Locate the cell with the specified text and output its [x, y] center coordinate. 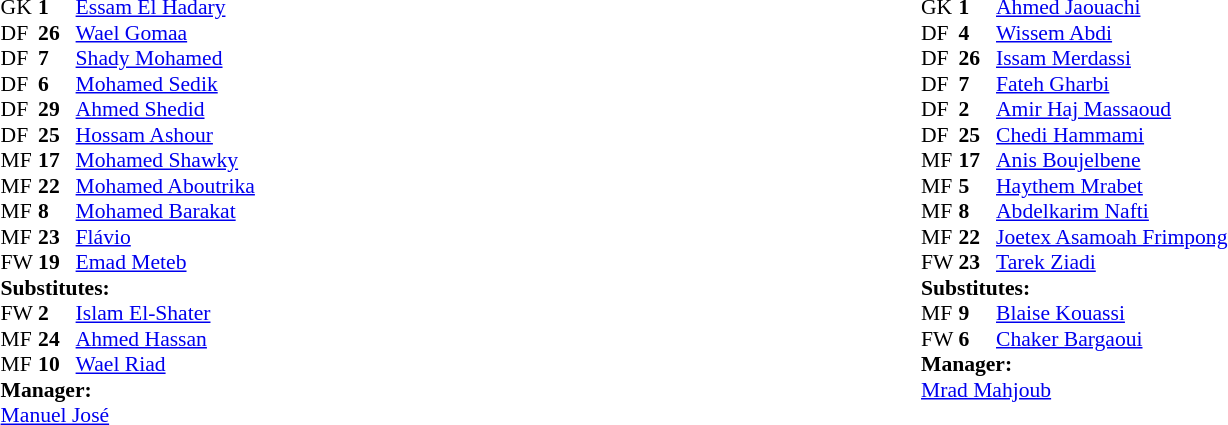
Mohamed Sedik [166, 84]
19 [57, 263]
Hossam Ashour [166, 135]
5 [978, 186]
Tarek Ziadi [1112, 263]
Blaise Kouassi [1112, 313]
Anis Boujelbene [1112, 161]
4 [978, 33]
Issam Merdassi [1112, 59]
Mohamed Aboutrika [166, 186]
Islam El-Shater [166, 313]
Mrad Mahjoub [1074, 390]
Mohamed Barakat [166, 211]
Chedi Hammami [1112, 135]
Fateh Gharbi [1112, 84]
Abdelkarim Nafti [1112, 211]
24 [57, 339]
Mohamed Shawky [166, 161]
29 [57, 109]
Ahmed Hassan [166, 339]
Wissem Abdi [1112, 33]
Haythem Mrabet [1112, 186]
Flávio [166, 237]
Joetex Asamoah Frimpong [1112, 237]
Amir Haj Massaoud [1112, 109]
Emad Meteb [166, 263]
Wael Gomaa [166, 33]
Chaker Bargaoui [1112, 339]
Ahmed Shedid [166, 109]
9 [978, 313]
Shady Mohamed [166, 59]
Wael Riad [166, 365]
10 [57, 365]
